Extract the [X, Y] coordinate from the center of the cell holding the provided text.  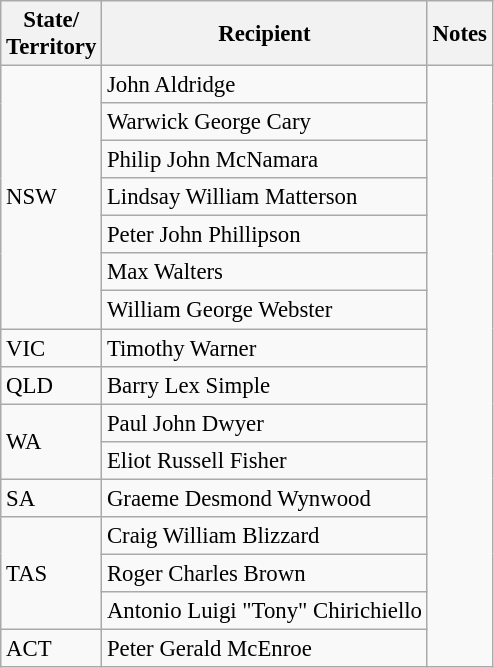
NSW [52, 198]
ACT [52, 648]
VIC [52, 348]
Paul John Dwyer [265, 423]
Peter John Phillipson [265, 235]
Warwick George Cary [265, 122]
Timothy Warner [265, 348]
Max Walters [265, 273]
Recipient [265, 34]
Lindsay William Matterson [265, 197]
Graeme Desmond Wynwood [265, 498]
Peter Gerald McEnroe [265, 648]
Craig William Blizzard [265, 536]
John Aldridge [265, 85]
Notes [460, 34]
Roger Charles Brown [265, 573]
Antonio Luigi "Tony" Chirichiello [265, 611]
QLD [52, 385]
TAS [52, 574]
WA [52, 442]
Eliot Russell Fisher [265, 460]
SA [52, 498]
Philip John McNamara [265, 160]
Barry Lex Simple [265, 385]
William George Webster [265, 310]
State/Territory [52, 34]
